For the text-containing cell, return its midpoint in (x, y) coordinate format. 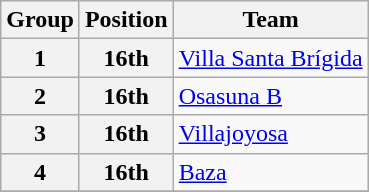
3 (40, 134)
Team (270, 20)
2 (40, 96)
4 (40, 172)
Group (40, 20)
Position (126, 20)
Baza (270, 172)
Villa Santa Brígida (270, 58)
1 (40, 58)
Osasuna B (270, 96)
Villajoyosa (270, 134)
